Detect which cell encompasses the target text, then output its (x, y) center coordinate. 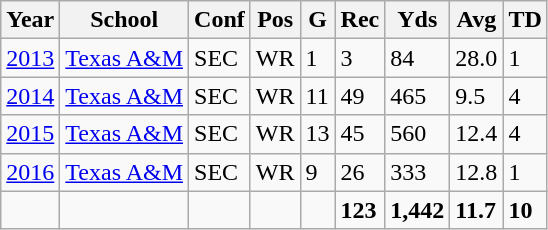
26 (360, 172)
2013 (30, 58)
12.8 (476, 172)
Pos (275, 20)
465 (418, 96)
2014 (30, 96)
28.0 (476, 58)
TD (525, 20)
13 (318, 134)
3 (360, 58)
G (318, 20)
10 (525, 210)
1,442 (418, 210)
Conf (220, 20)
2016 (30, 172)
2015 (30, 134)
9.5 (476, 96)
Yds (418, 20)
333 (418, 172)
Year (30, 20)
123 (360, 210)
11 (318, 96)
12.4 (476, 134)
49 (360, 96)
560 (418, 134)
School (124, 20)
45 (360, 134)
84 (418, 58)
11.7 (476, 210)
9 (318, 172)
Avg (476, 20)
Rec (360, 20)
